Locate the cell with the specified text and output its [X, Y] center coordinate. 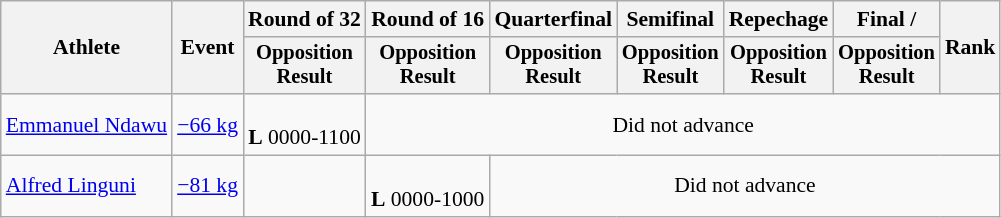
Event [208, 48]
Emmanuel Ndawu [86, 124]
Rank [970, 48]
Athlete [86, 48]
Repechage [779, 19]
−66 kg [208, 124]
Quarterfinal [553, 19]
−81 kg [208, 186]
L 0000-1000 [428, 186]
Round of 32 [304, 19]
L 0000-1100 [304, 124]
Final / [886, 19]
Alfred Linguni [86, 186]
Semifinal [670, 19]
Round of 16 [428, 19]
